Scan for the cell matching the given text and deliver its [x, y] coordinate at center. 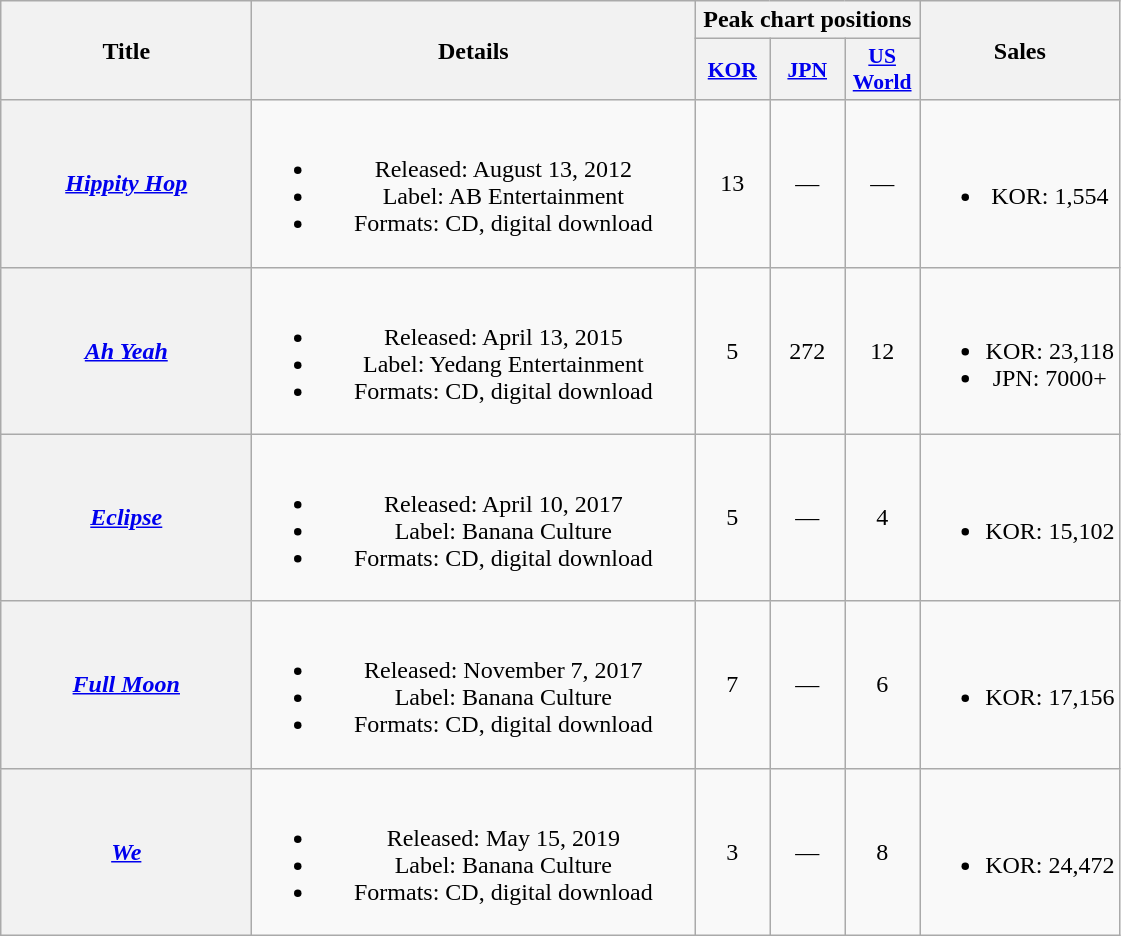
Eclipse [126, 518]
7 [732, 684]
3 [732, 852]
KOR [732, 70]
KOR: 17,156 [1020, 684]
We [126, 852]
12 [882, 350]
Released: August 13, 2012 Label: AB EntertainmentFormats: CD, digital download [474, 184]
Hippity Hop [126, 184]
8 [882, 852]
272 [808, 350]
Ah Yeah [126, 350]
Full Moon [126, 684]
Released: November 7, 2017 Label: Banana CultureFormats: CD, digital download [474, 684]
Released: May 15, 2019 Label: Banana CultureFormats: CD, digital download [474, 852]
4 [882, 518]
Peak chart positions [808, 20]
Title [126, 50]
13 [732, 184]
Released: April 10, 2017 Label: Banana CultureFormats: CD, digital download [474, 518]
Released: April 13, 2015 Label: Yedang EntertainmentFormats: CD, digital download [474, 350]
KOR: 15,102 [1020, 518]
Sales [1020, 50]
Details [474, 50]
JPN [808, 70]
6 [882, 684]
KOR: 23,118JPN: 7000+ [1020, 350]
KOR: 24,472 [1020, 852]
USWorld [882, 70]
KOR: 1,554 [1020, 184]
